Identify which cell holds the provided text, then report its (X, Y) central coordinate. 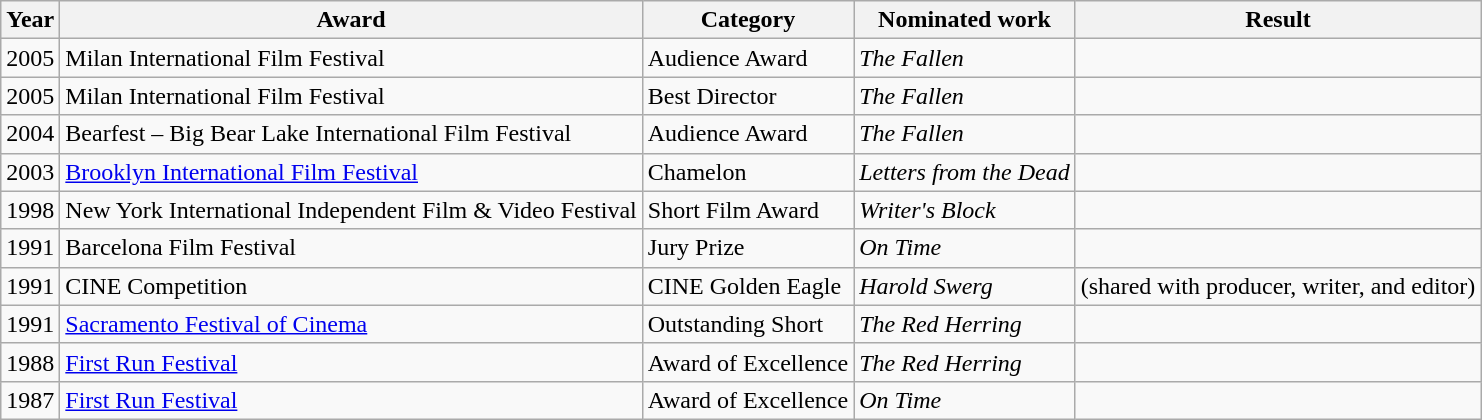
Result (1278, 20)
Harold Swerg (964, 286)
Award (351, 20)
Writer's Block (964, 210)
CINE Competition (351, 286)
Year (30, 20)
Brooklyn International Film Festival (351, 172)
Jury Prize (748, 248)
Outstanding Short (748, 324)
1998 (30, 210)
Chamelon (748, 172)
Sacramento Festival of Cinema (351, 324)
Barcelona Film Festival (351, 248)
Short Film Award (748, 210)
CINE Golden Eagle (748, 286)
Bearfest – Big Bear Lake International Film Festival (351, 134)
1987 (30, 400)
(shared with producer, writer, and editor) (1278, 286)
Best Director (748, 96)
New York International Independent Film & Video Festival (351, 210)
Letters from the Dead (964, 172)
1988 (30, 362)
Category (748, 20)
Nominated work (964, 20)
2003 (30, 172)
2004 (30, 134)
